Pinpoint the cell where the given text exists, returning its (X, Y) midpoint coordinate. 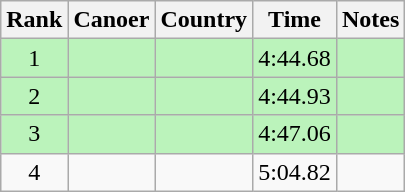
5:04.82 (295, 172)
Country (204, 20)
4 (34, 172)
Canoer (112, 20)
1 (34, 58)
4:44.93 (295, 96)
4:47.06 (295, 134)
Notes (370, 20)
2 (34, 96)
Time (295, 20)
3 (34, 134)
4:44.68 (295, 58)
Rank (34, 20)
